Scan for the cell matching the given text and deliver its (X, Y) coordinate at center. 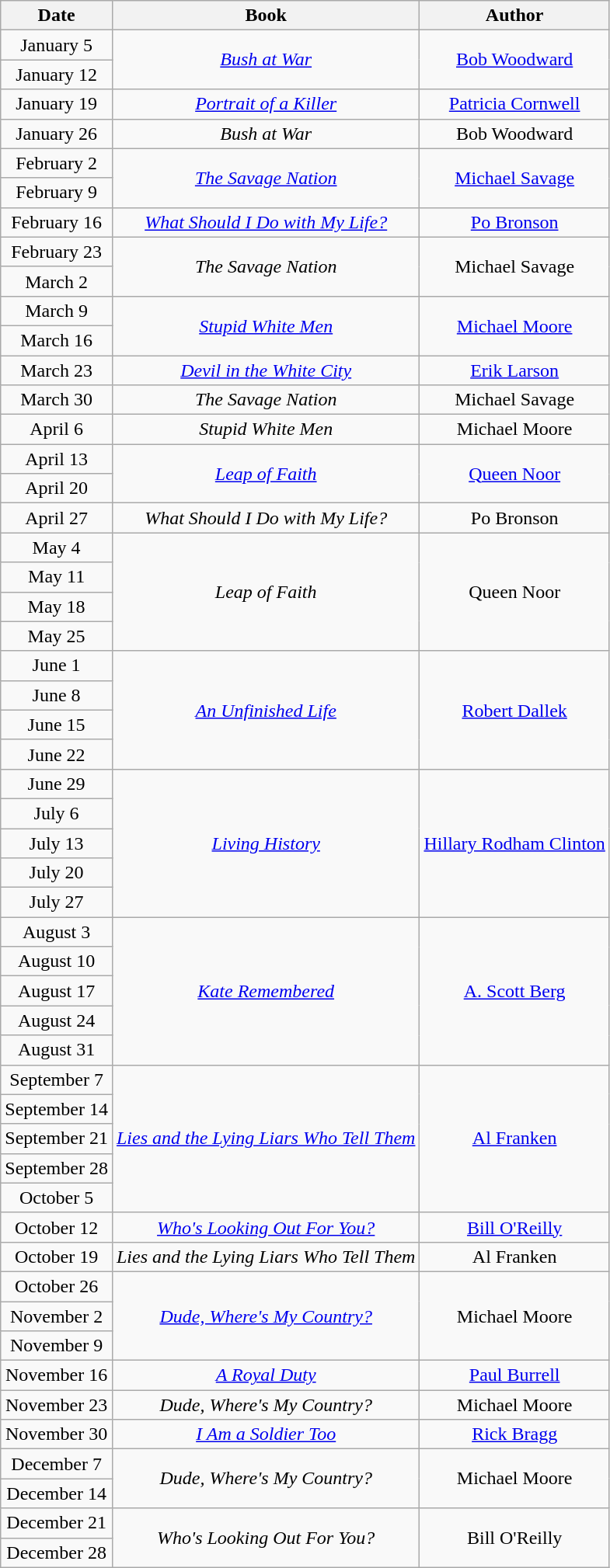
June 8 (57, 695)
Patricia Cornwell (514, 104)
October 26 (57, 1286)
Devil in the White City (266, 370)
February 2 (57, 163)
December 21 (57, 1523)
April 13 (57, 459)
March 16 (57, 340)
An Unfinished Life (266, 710)
Rick Bragg (514, 1434)
November 2 (57, 1316)
January 12 (57, 75)
March 30 (57, 400)
January 19 (57, 104)
August 17 (57, 991)
September 14 (57, 1109)
October 12 (57, 1227)
May 25 (57, 636)
November 9 (57, 1346)
Author (514, 16)
Paul Burrell (514, 1375)
September 7 (57, 1080)
May 4 (57, 548)
Robert Dallek (514, 710)
Date (57, 16)
March 9 (57, 311)
December 28 (57, 1552)
July 6 (57, 813)
December 7 (57, 1464)
April 20 (57, 488)
February 23 (57, 252)
July 13 (57, 843)
November 23 (57, 1405)
February 9 (57, 193)
March 23 (57, 370)
Hillary Rodham Clinton (514, 843)
August 24 (57, 1020)
August 10 (57, 961)
July 20 (57, 873)
June 29 (57, 784)
June 15 (57, 725)
October 19 (57, 1257)
June 1 (57, 666)
April 6 (57, 429)
October 5 (57, 1198)
September 28 (57, 1168)
June 22 (57, 754)
Erik Larson (514, 370)
November 30 (57, 1434)
January 26 (57, 134)
May 11 (57, 577)
August 31 (57, 1050)
Portrait of a Killer (266, 104)
March 2 (57, 281)
April 27 (57, 518)
Living History (266, 843)
July 27 (57, 902)
A Royal Duty (266, 1375)
December 14 (57, 1493)
Book (266, 16)
September 21 (57, 1139)
January 5 (57, 45)
Kate Remembered (266, 991)
May 18 (57, 607)
I Am a Soldier Too (266, 1434)
A. Scott Berg (514, 991)
November 16 (57, 1375)
February 16 (57, 222)
August 3 (57, 932)
